Locate the cell with the specified text and output its [x, y] center coordinate. 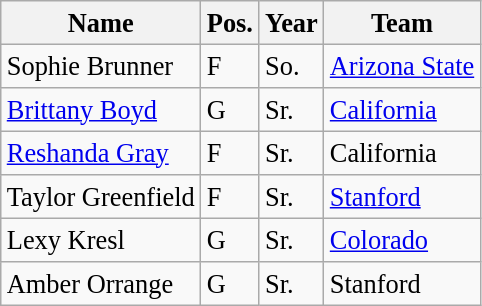
Team [402, 22]
Name [101, 22]
Reshanda Gray [101, 153]
Amber Orrange [101, 284]
Arizona State [402, 66]
Sophie Brunner [101, 66]
Brittany Boyd [101, 109]
Lexy Kresl [101, 240]
Year [292, 22]
Pos. [230, 22]
Colorado [402, 240]
So. [292, 66]
Taylor Greenfield [101, 197]
